Detect which cell encompasses the target text, then output its (X, Y) center coordinate. 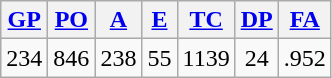
55 (160, 58)
24 (256, 58)
GP (24, 20)
846 (72, 58)
TC (206, 20)
234 (24, 58)
FA (304, 20)
1139 (206, 58)
.952 (304, 58)
DP (256, 20)
238 (118, 58)
A (118, 20)
PO (72, 20)
E (160, 20)
